Capture the cell that displays the provided text and extract its [x, y] central coordinate. 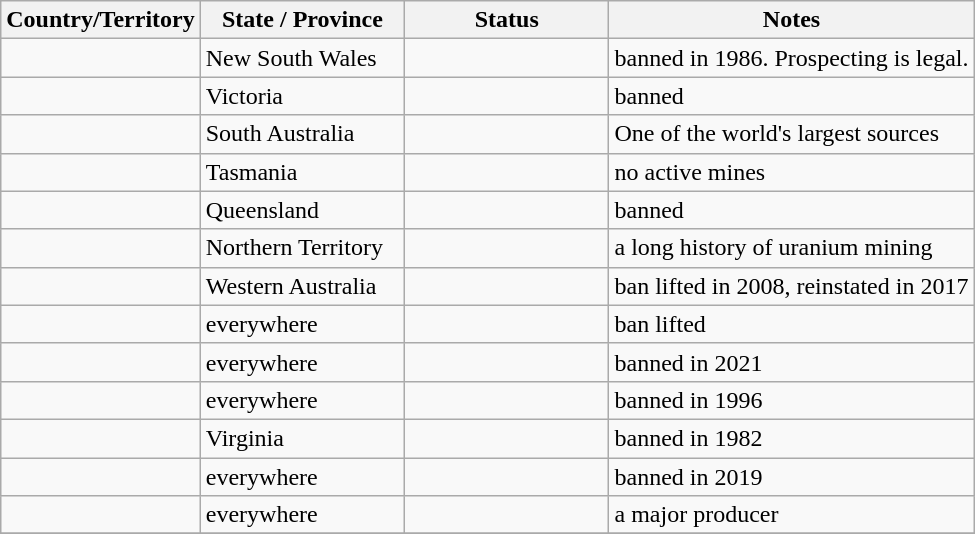
Virginia [302, 438]
Western Australia [302, 286]
Queensland [302, 210]
a major producer [792, 515]
State / Province [302, 20]
ban lifted in 2008, reinstated in 2017 [792, 286]
banned in 1996 [792, 400]
ban lifted [792, 324]
a long history of uranium mining [792, 248]
banned in 1986. Prospecting is legal. [792, 58]
One of the world's largest sources [792, 134]
South Australia [302, 134]
banned in 2019 [792, 477]
New South Wales [302, 58]
Status [507, 20]
banned in 2021 [792, 362]
Northern Territory [302, 248]
banned in 1982 [792, 438]
Tasmania [302, 172]
no active mines [792, 172]
Victoria [302, 96]
Notes [792, 20]
Country/Territory [100, 20]
